Capture the cell that displays the provided text and extract its (x, y) central coordinate. 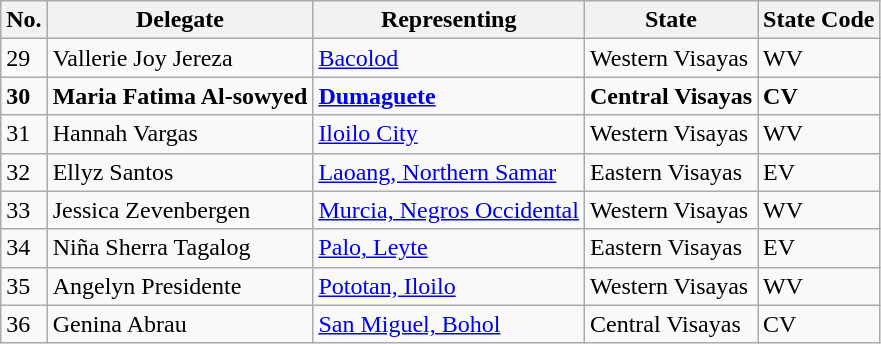
Iloilo City (449, 134)
36 (24, 324)
Hannah Vargas (180, 134)
Ellyz Santos (180, 172)
Niña Sherra Tagalog (180, 248)
Murcia, Negros Occidental (449, 210)
Bacolod (449, 58)
San Miguel, Bohol (449, 324)
Genina Abrau (180, 324)
State Code (819, 20)
34 (24, 248)
33 (24, 210)
Jessica Zevenbergen (180, 210)
No. (24, 20)
Dumaguete (449, 96)
29 (24, 58)
Delegate (180, 20)
Palo, Leyte (449, 248)
Angelyn Presidente (180, 286)
35 (24, 286)
Laoang, Northern Samar (449, 172)
Representing (449, 20)
31 (24, 134)
Pototan, Iloilo (449, 286)
30 (24, 96)
32 (24, 172)
State (670, 20)
Maria Fatima Al-sowyed (180, 96)
Vallerie Joy Jereza (180, 58)
